Detect which cell encompasses the target text, then output its [X, Y] center coordinate. 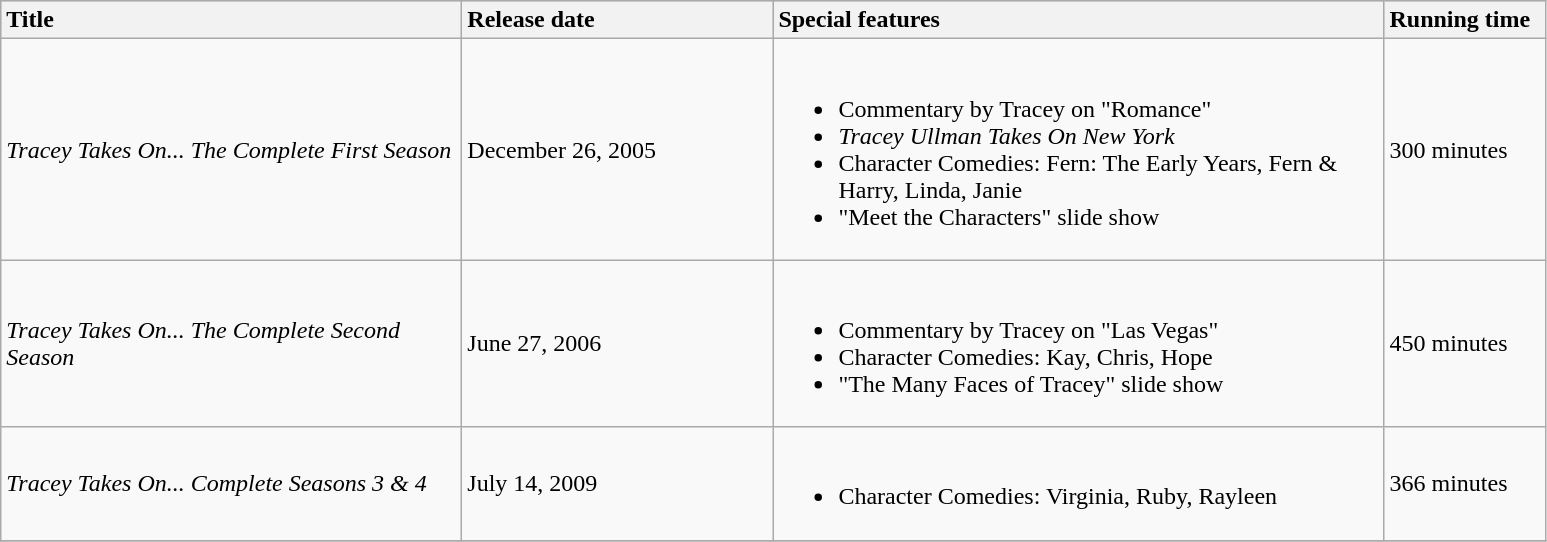
Running time [1464, 20]
December 26, 2005 [618, 150]
Special features [1078, 20]
Release date [618, 20]
Tracey Takes On... The Complete First Season [232, 150]
Tracey Takes On... Complete Seasons 3 & 4 [232, 484]
366 minutes [1464, 484]
Tracey Takes On... The Complete Second Season [232, 344]
Commentary by Tracey on "Las Vegas"Character Comedies: Kay, Chris, Hope"The Many Faces of Tracey" slide show [1078, 344]
Title [232, 20]
300 minutes [1464, 150]
450 minutes [1464, 344]
June 27, 2006 [618, 344]
Character Comedies: Virginia, Ruby, Rayleen [1078, 484]
July 14, 2009 [618, 484]
